Provide the (X, Y) coordinate of the cell's center where the given text is located.  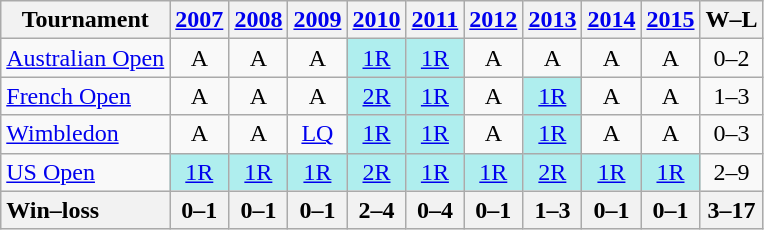
Australian Open (86, 58)
2009 (318, 20)
US Open (86, 172)
Tournament (86, 20)
0–4 (435, 210)
W–L (732, 20)
LQ (318, 134)
Win–loss (86, 210)
0–3 (732, 134)
2011 (435, 20)
2010 (376, 20)
2–9 (732, 172)
0–2 (732, 58)
3–17 (732, 210)
2013 (552, 20)
Wimbledon (86, 134)
2015 (670, 20)
2008 (258, 20)
2012 (494, 20)
2–4 (376, 210)
2014 (612, 20)
2007 (200, 20)
French Open (86, 96)
